Identify which cell holds the provided text, then report its (X, Y) central coordinate. 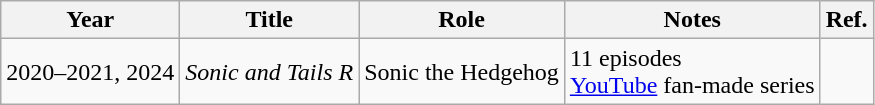
Ref. (846, 20)
Role (462, 20)
Sonic and Tails R (270, 72)
Sonic the Hedgehog (462, 72)
Year (90, 20)
Title (270, 20)
11 episodesYouTube fan-made series (692, 72)
2020–2021, 2024 (90, 72)
Notes (692, 20)
